Return [x, y] of the center of cell containing provided text 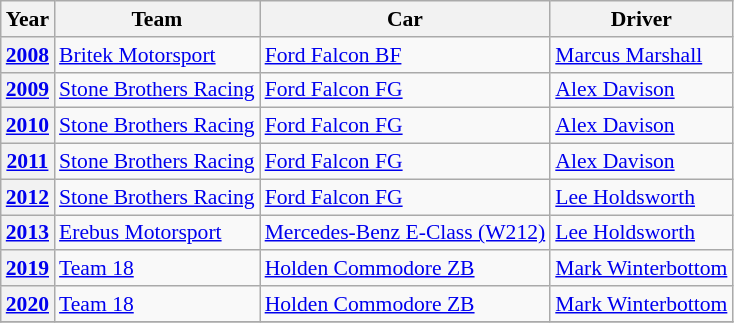
2008 [28, 55]
Mercedes-Benz E-Class (W212) [406, 233]
2020 [28, 304]
Erebus Motorsport [157, 233]
Car [406, 19]
2011 [28, 162]
2009 [28, 90]
Britek Motorsport [157, 55]
2013 [28, 233]
Ford Falcon BF [406, 55]
2010 [28, 126]
Marcus Marshall [641, 55]
2019 [28, 269]
2012 [28, 197]
Driver [641, 19]
Team [157, 19]
Year [28, 19]
